From the cell containing the given text, extract its center point as (X, Y) coordinate. 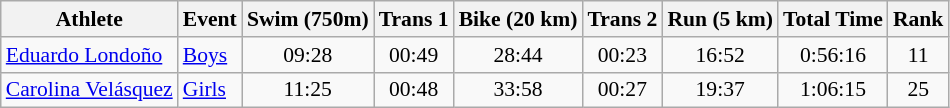
Rank (918, 19)
00:48 (414, 90)
Athlete (90, 19)
00:23 (622, 55)
Carolina Velásquez (90, 90)
Trans 2 (622, 19)
28:44 (518, 55)
19:37 (720, 90)
Trans 1 (414, 19)
Event (210, 19)
Swim (750m) (308, 19)
Run (5 km) (720, 19)
0:56:16 (833, 55)
1:06:15 (833, 90)
16:52 (720, 55)
Girls (210, 90)
25 (918, 90)
11:25 (308, 90)
00:27 (622, 90)
00:49 (414, 55)
Boys (210, 55)
Eduardo Londoño (90, 55)
33:58 (518, 90)
Total Time (833, 19)
Bike (20 km) (518, 19)
11 (918, 55)
09:28 (308, 55)
